Capture the cell that displays the provided text and extract its (x, y) central coordinate. 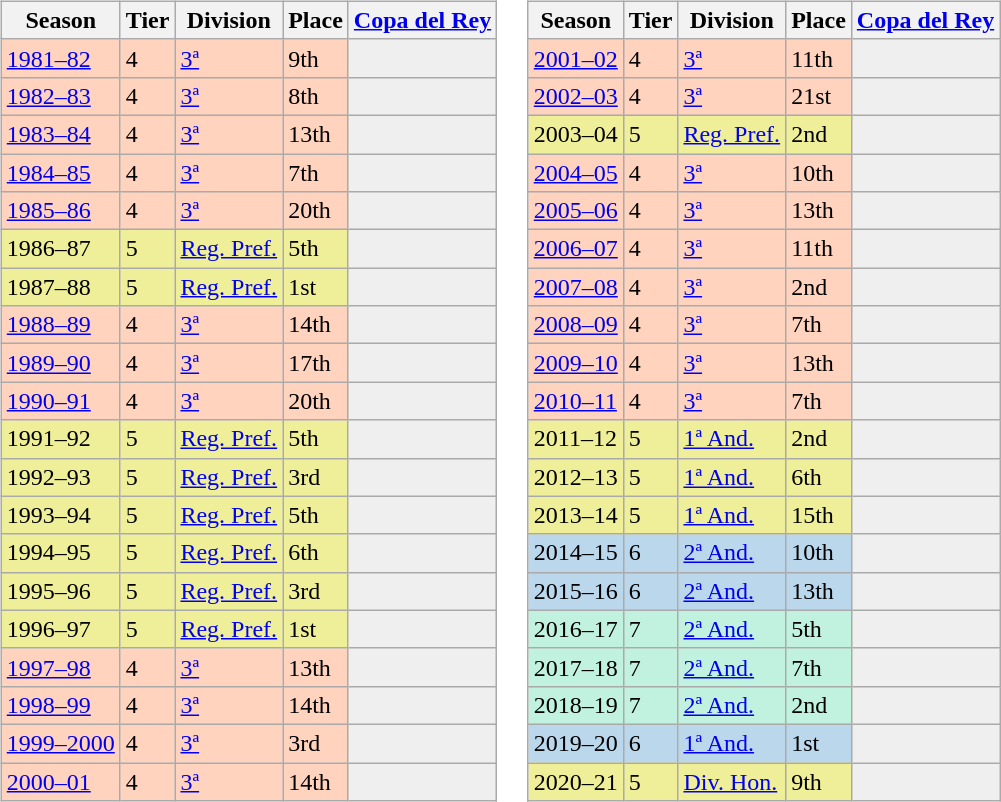
1986–87 (60, 249)
2018–19 (576, 705)
2012–13 (576, 477)
1995–96 (60, 591)
1991–92 (60, 439)
2005–06 (576, 211)
2017–18 (576, 667)
1987–88 (60, 287)
1984–85 (60, 173)
1993–94 (60, 515)
2015–16 (576, 591)
15th (819, 515)
2006–07 (576, 249)
1996–97 (60, 629)
2020–21 (576, 781)
1981–82 (60, 58)
2011–12 (576, 439)
2001–02 (576, 58)
1999–2000 (60, 743)
2014–15 (576, 553)
21st (819, 96)
2009–10 (576, 363)
17th (316, 363)
2008–09 (576, 325)
2016–17 (576, 629)
1985–86 (60, 211)
Div. Hon. (732, 781)
1998–99 (60, 705)
2004–05 (576, 173)
1997–98 (60, 667)
2007–08 (576, 287)
1990–91 (60, 401)
1992–93 (60, 477)
1983–84 (60, 134)
1994–95 (60, 553)
1982–83 (60, 96)
2019–20 (576, 743)
1988–89 (60, 325)
2000–01 (60, 781)
2010–11 (576, 401)
2003–04 (576, 134)
1989–90 (60, 363)
8th (316, 96)
2002–03 (576, 96)
2013–14 (576, 515)
